Identify which cell holds the provided text, then report its [x, y] central coordinate. 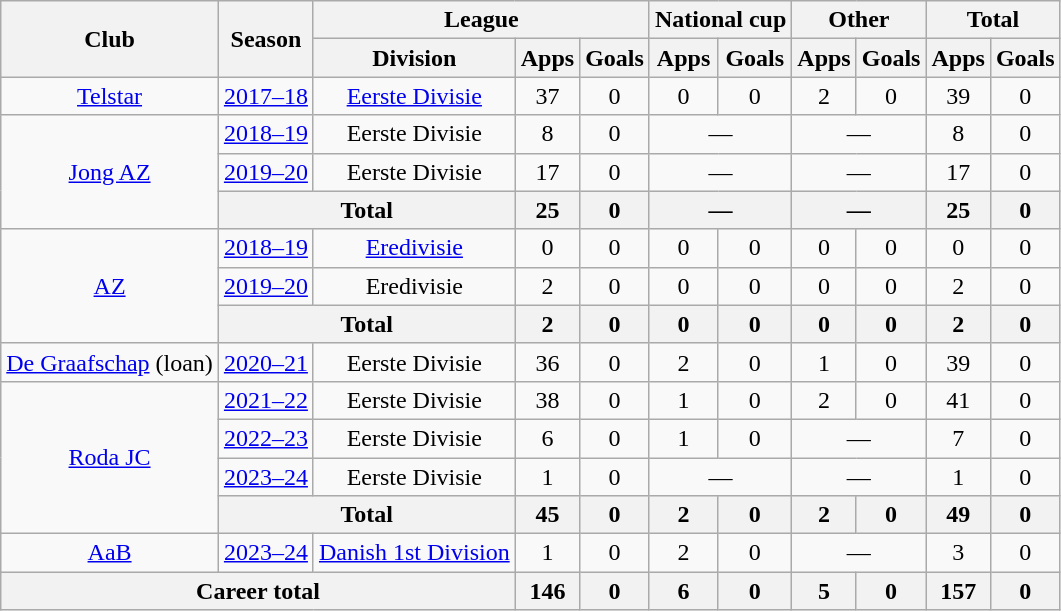
45 [547, 515]
Danish 1st Division [414, 553]
2020–21 [266, 362]
38 [547, 400]
AaB [110, 553]
National cup [720, 20]
League [481, 20]
Season [266, 39]
49 [958, 515]
Club [110, 39]
36 [547, 362]
De Graafschap (loan) [110, 362]
5 [824, 591]
2017–18 [266, 96]
2021–22 [266, 400]
7 [958, 438]
37 [547, 96]
41 [958, 400]
AZ [110, 286]
3 [958, 553]
Division [414, 58]
Telstar [110, 96]
146 [547, 591]
Roda JC [110, 457]
Career total [258, 591]
Other [859, 20]
157 [958, 591]
Jong AZ [110, 172]
2022–23 [266, 438]
